Capture the cell that displays the provided text and extract its (X, Y) central coordinate. 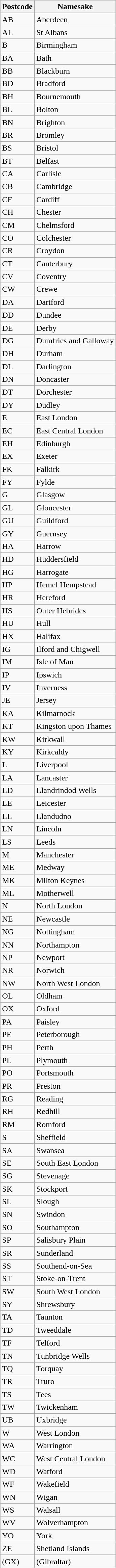
WD (17, 1471)
Manchester (75, 855)
HD (17, 559)
Kirkwall (75, 739)
Inverness (75, 688)
Chelmsford (75, 225)
Kingston upon Thames (75, 726)
NW (17, 983)
TD (17, 1330)
Wolverhampton (75, 1523)
NG (17, 932)
TR (17, 1381)
Harrogate (75, 572)
WS (17, 1510)
HA (17, 546)
Canterbury (75, 264)
Belfast (75, 161)
Dorchester (75, 392)
CA (17, 174)
Kilmarnock (75, 713)
Reading (75, 1099)
Southampton (75, 1227)
Taunton (75, 1317)
NE (17, 919)
YO (17, 1536)
Preston (75, 1086)
FY (17, 482)
Ilford and Chigwell (75, 649)
S (17, 1137)
Edinburgh (75, 444)
Halifax (75, 636)
GY (17, 533)
RH (17, 1112)
Norwich (75, 970)
WC (17, 1459)
WV (17, 1523)
HP (17, 585)
IP (17, 675)
Oldham (75, 996)
Aberdeen (75, 20)
KY (17, 752)
NN (17, 945)
Walsall (75, 1510)
Croydon (75, 251)
SR (17, 1253)
CO (17, 238)
Watford (75, 1471)
BB (17, 71)
KT (17, 726)
York (75, 1536)
Leeds (75, 842)
Outer Hebrides (75, 611)
B (17, 45)
Guernsey (75, 533)
GL (17, 508)
GU (17, 521)
Hemel Hempstead (75, 585)
Isle of Man (75, 662)
Tweeddale (75, 1330)
Dundee (75, 315)
Dudley (75, 405)
West Central London (75, 1459)
Crewe (75, 289)
Shetland Islands (75, 1548)
RM (17, 1124)
Torquay (75, 1368)
BR (17, 135)
North West London (75, 983)
Stockport (75, 1189)
Dumfries and Galloway (75, 341)
Bradford (75, 84)
Medway (75, 868)
TF (17, 1343)
Slough (75, 1202)
Uxbridge (75, 1420)
PA (17, 1022)
Huddersfield (75, 559)
DD (17, 315)
Brighton (75, 122)
Newport (75, 957)
FK (17, 469)
ML (17, 893)
EC (17, 431)
Newcastle (75, 919)
OX (17, 1009)
CF (17, 200)
SK (17, 1189)
CV (17, 276)
Swindon (75, 1215)
IG (17, 649)
Kirkcaldy (75, 752)
East London (75, 418)
N (17, 906)
Wakefield (75, 1484)
EH (17, 444)
DH (17, 353)
Bristol (75, 148)
HR (17, 598)
WN (17, 1497)
Perth (75, 1047)
Blackburn (75, 71)
CR (17, 251)
HX (17, 636)
PR (17, 1086)
CW (17, 289)
TN (17, 1356)
Chester (75, 212)
Leicester (75, 803)
Telford (75, 1343)
Swansea (75, 1150)
DY (17, 405)
ME (17, 868)
Portsmouth (75, 1073)
M (17, 855)
BT (17, 161)
Motherwell (75, 893)
OL (17, 996)
BH (17, 97)
Milton Keynes (75, 880)
Birmingham (75, 45)
BN (17, 122)
Ipswich (75, 675)
Exeter (75, 456)
Salisbury Plain (75, 1240)
Oxford (75, 1009)
HU (17, 623)
Southend-on-Sea (75, 1266)
Sunderland (75, 1253)
BS (17, 148)
East Central London (75, 431)
LA (17, 777)
E (17, 418)
TW (17, 1407)
Bolton (75, 109)
Llandrindod Wells (75, 791)
Darlington (75, 366)
TQ (17, 1368)
CT (17, 264)
RG (17, 1099)
PO (17, 1073)
Fylde (75, 482)
JE (17, 700)
Hull (75, 623)
Liverpool (75, 765)
South West London (75, 1292)
Bath (75, 58)
HS (17, 611)
Twickenham (75, 1407)
TS (17, 1394)
CH (17, 212)
Cambridge (75, 187)
Tees (75, 1394)
TA (17, 1317)
LL (17, 816)
Warrington (75, 1446)
UB (17, 1420)
SE (17, 1163)
Hereford (75, 598)
ST (17, 1279)
Truro (75, 1381)
Jersey (75, 700)
Dartford (75, 302)
Glasgow (75, 495)
MK (17, 880)
AB (17, 20)
CB (17, 187)
IM (17, 662)
CM (17, 225)
Bournemouth (75, 97)
Wigan (75, 1497)
Tunbridge Wells (75, 1356)
HG (17, 572)
EX (17, 456)
North London (75, 906)
AL (17, 32)
Nottingham (75, 932)
BA (17, 58)
Bromley (75, 135)
KW (17, 739)
Lincoln (75, 829)
Postcode (17, 7)
SY (17, 1304)
SN (17, 1215)
West London (75, 1433)
IV (17, 688)
Colchester (75, 238)
Guildford (75, 521)
BD (17, 84)
(GX) (17, 1561)
DL (17, 366)
LS (17, 842)
SP (17, 1240)
PL (17, 1060)
Cardiff (75, 200)
Peterborough (75, 1035)
G (17, 495)
Coventry (75, 276)
LD (17, 791)
St Albans (75, 32)
Paisley (75, 1022)
Gloucester (75, 508)
Stevenage (75, 1176)
DG (17, 341)
South East London (75, 1163)
PH (17, 1047)
LE (17, 803)
Romford (75, 1124)
Doncaster (75, 379)
Redhill (75, 1112)
PE (17, 1035)
WA (17, 1446)
Durham (75, 353)
NP (17, 957)
DN (17, 379)
SA (17, 1150)
DT (17, 392)
SW (17, 1292)
Harrow (75, 546)
BL (17, 109)
NR (17, 970)
Derby (75, 328)
L (17, 765)
SS (17, 1266)
Lancaster (75, 777)
Shrewsbury (75, 1304)
(Gibraltar) (75, 1561)
DA (17, 302)
Northampton (75, 945)
SG (17, 1176)
LN (17, 829)
Carlisle (75, 174)
Namesake (75, 7)
ZE (17, 1548)
WF (17, 1484)
Sheffield (75, 1137)
SL (17, 1202)
Llandudno (75, 816)
Plymouth (75, 1060)
SO (17, 1227)
W (17, 1433)
KA (17, 713)
DE (17, 328)
Falkirk (75, 469)
Stoke-on-Trent (75, 1279)
